Find where the given text appears and provide that cell's center as (X, Y) coordinate. 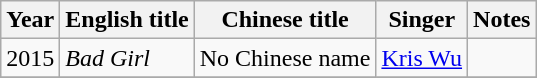
English title (127, 20)
Singer (422, 20)
Notes (502, 20)
No Chinese name (285, 58)
Bad Girl (127, 58)
Kris Wu (422, 58)
Chinese title (285, 20)
Year (30, 20)
2015 (30, 58)
